Extract the (X, Y) coordinate from the center of the cell holding the provided text.  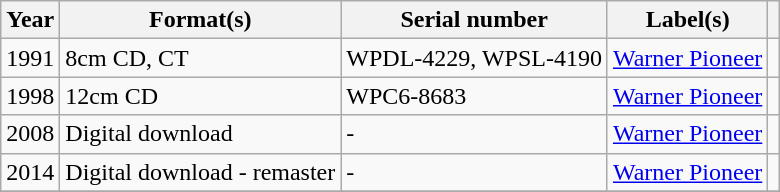
Digital download (200, 134)
1991 (30, 58)
12cm CD (200, 96)
Label(s) (687, 20)
2008 (30, 134)
Digital download - remaster (200, 172)
Serial number (474, 20)
Format(s) (200, 20)
8cm CD, CT (200, 58)
2014 (30, 172)
WPDL-4229, WPSL-4190 (474, 58)
WPC6-8683 (474, 96)
1998 (30, 96)
Year (30, 20)
